Capture the cell that displays the provided text and extract its (x, y) central coordinate. 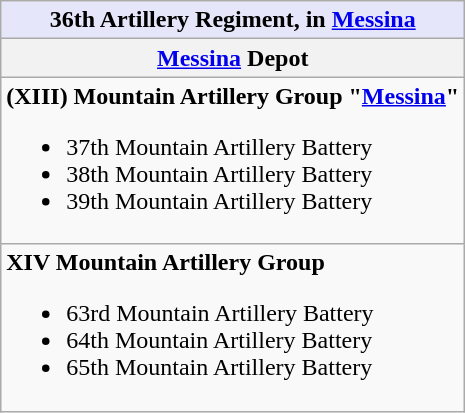
36th Artillery Regiment, in Messina (233, 20)
Messina Depot (233, 58)
XIV Mountain Artillery Group 63rd Mountain Artillery Battery 64th Mountain Artillery Battery 65th Mountain Artillery Battery (233, 328)
(XIII) Mountain Artillery Group "Messina" 37th Mountain Artillery Battery 38th Mountain Artillery Battery 39th Mountain Artillery Battery (233, 160)
